Search for the cell housing the specified text and yield its [x, y] center coordinate. 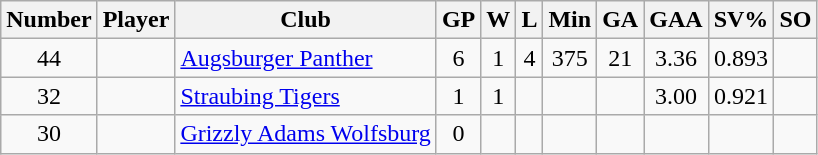
3.00 [676, 96]
44 [49, 58]
21 [620, 58]
Club [306, 20]
6 [458, 58]
Player [136, 20]
Grizzly Adams Wolfsburg [306, 134]
3.36 [676, 58]
Augsburger Panther [306, 58]
Straubing Tigers [306, 96]
4 [530, 58]
GAA [676, 20]
SV% [741, 20]
30 [49, 134]
0.893 [741, 58]
W [498, 20]
0.921 [741, 96]
32 [49, 96]
Min [570, 20]
GP [458, 20]
375 [570, 58]
SO [796, 20]
Number [49, 20]
L [530, 20]
0 [458, 134]
GA [620, 20]
